Output the (X, Y) coordinate of the center of the cell containing the given text.  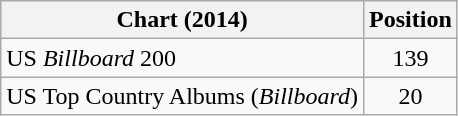
139 (411, 58)
US Top Country Albums (Billboard) (182, 96)
Chart (2014) (182, 20)
Position (411, 20)
20 (411, 96)
US Billboard 200 (182, 58)
